From the cell containing the given text, extract its center point as [X, Y] coordinate. 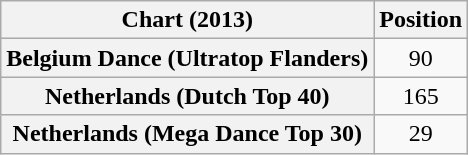
29 [421, 134]
Position [421, 20]
Chart (2013) [188, 20]
165 [421, 96]
Netherlands (Dutch Top 40) [188, 96]
90 [421, 58]
Netherlands (Mega Dance Top 30) [188, 134]
Belgium Dance (Ultratop Flanders) [188, 58]
